Scan for the cell matching the given text and deliver its (x, y) coordinate at center. 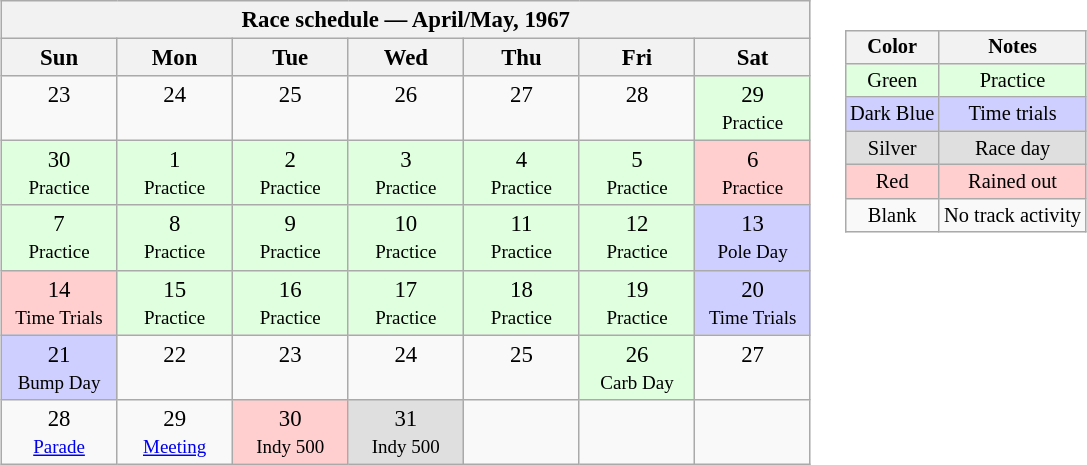
26Carb Day (637, 368)
1Practice (175, 174)
6Practice (753, 174)
3Practice (406, 174)
2Practice (290, 174)
30Practice (59, 174)
Mon (175, 58)
No track activity (1012, 215)
Sun (59, 58)
28 (637, 108)
19Practice (637, 302)
30Indy 500 (290, 432)
Practice (1012, 81)
22 (175, 368)
11Practice (522, 238)
13Pole Day (753, 238)
Race day (1012, 148)
Tue (290, 58)
20Time Trials (753, 302)
8Practice (175, 238)
Wed (406, 58)
Silver (892, 148)
Notes (1012, 47)
14Time Trials (59, 302)
21Bump Day (59, 368)
Blank (892, 215)
26 (406, 108)
9Practice (290, 238)
18Practice (522, 302)
Fri (637, 58)
5Practice (637, 174)
28Parade (59, 432)
29Meeting (175, 432)
7Practice (59, 238)
Rained out (1012, 182)
31Indy 500 (406, 432)
Dark Blue (892, 114)
Red (892, 182)
4Practice (522, 174)
Green (892, 81)
17Practice (406, 302)
12Practice (637, 238)
29Practice (753, 108)
Sat (753, 58)
Time trials (1012, 114)
16Practice (290, 302)
Race schedule — April/May, 1967 (406, 20)
10Practice (406, 238)
Color (892, 47)
Thu (522, 58)
15Practice (175, 302)
